Return [X, Y] of the center of cell containing provided text 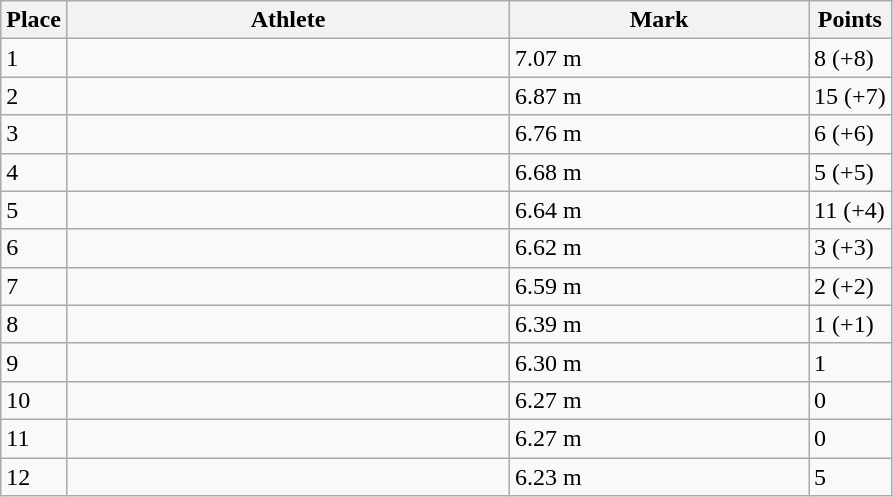
3 [34, 134]
2 [34, 96]
6.87 m [660, 96]
8 (+8) [850, 58]
6.76 m [660, 134]
11 (+4) [850, 210]
Place [34, 20]
10 [34, 400]
7.07 m [660, 58]
2 (+2) [850, 286]
6.68 m [660, 172]
15 (+7) [850, 96]
1 (+1) [850, 324]
12 [34, 477]
5 (+5) [850, 172]
6 [34, 248]
6.59 m [660, 286]
6 (+6) [850, 134]
11 [34, 438]
Points [850, 20]
3 (+3) [850, 248]
6.64 m [660, 210]
6.62 m [660, 248]
9 [34, 362]
6.23 m [660, 477]
Athlete [288, 20]
Mark [660, 20]
7 [34, 286]
4 [34, 172]
6.30 m [660, 362]
8 [34, 324]
6.39 m [660, 324]
